Identify which cell holds the provided text, then report its (X, Y) central coordinate. 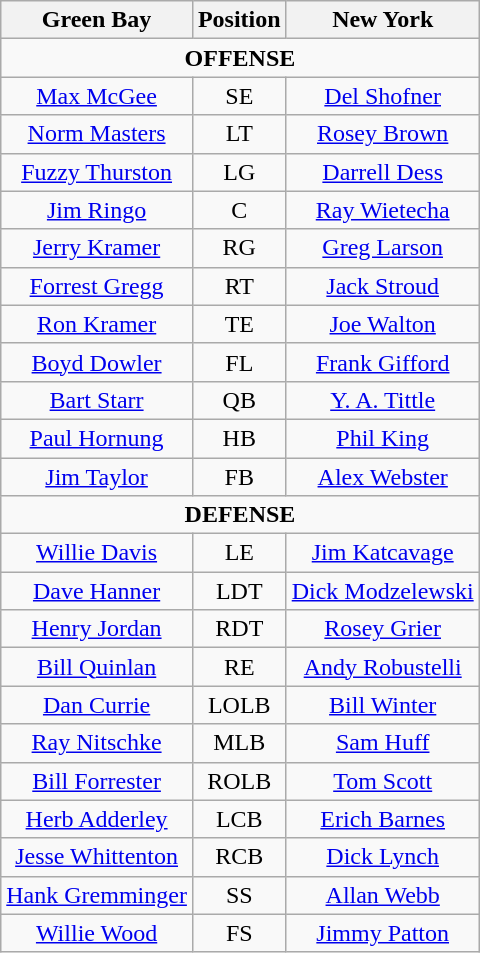
New York (382, 20)
SE (239, 96)
Jerry Kramer (97, 248)
FS (239, 933)
Jim Katcavage (382, 553)
RE (239, 667)
Forrest Gregg (97, 286)
FB (239, 477)
Ray Wietecha (382, 210)
FL (239, 362)
Herb Adderley (97, 819)
Ron Kramer (97, 324)
Darrell Dess (382, 172)
LOLB (239, 705)
Dave Hanner (97, 591)
Jimmy Patton (382, 933)
LT (239, 134)
Henry Jordan (97, 629)
ROLB (239, 781)
Allan Webb (382, 895)
Dan Currie (97, 705)
RCB (239, 857)
Alex Webster (382, 477)
Jim Ringo (97, 210)
Willie Wood (97, 933)
Fuzzy Thurston (97, 172)
Position (239, 20)
Ray Nitschke (97, 743)
Boyd Dowler (97, 362)
RT (239, 286)
Rosey Brown (382, 134)
C (239, 210)
Jack Stroud (382, 286)
Dick Lynch (382, 857)
DEFENSE (240, 515)
Erich Barnes (382, 819)
MLB (239, 743)
Andy Robustelli (382, 667)
Max McGee (97, 96)
Del Shofner (382, 96)
Joe Walton (382, 324)
LE (239, 553)
Bill Forrester (97, 781)
Hank Gremminger (97, 895)
Norm Masters (97, 134)
Green Bay (97, 20)
Bill Quinlan (97, 667)
OFFENSE (240, 58)
Bart Starr (97, 400)
Bill Winter (382, 705)
Tom Scott (382, 781)
RG (239, 248)
LCB (239, 819)
Paul Hornung (97, 438)
Sam Huff (382, 743)
Y. A. Tittle (382, 400)
HB (239, 438)
Greg Larson (382, 248)
QB (239, 400)
RDT (239, 629)
TE (239, 324)
Phil King (382, 438)
Willie Davis (97, 553)
Rosey Grier (382, 629)
SS (239, 895)
Jim Taylor (97, 477)
Jesse Whittenton (97, 857)
Frank Gifford (382, 362)
Dick Modzelewski (382, 591)
LDT (239, 591)
LG (239, 172)
